Capture the cell that displays the provided text and extract its (X, Y) central coordinate. 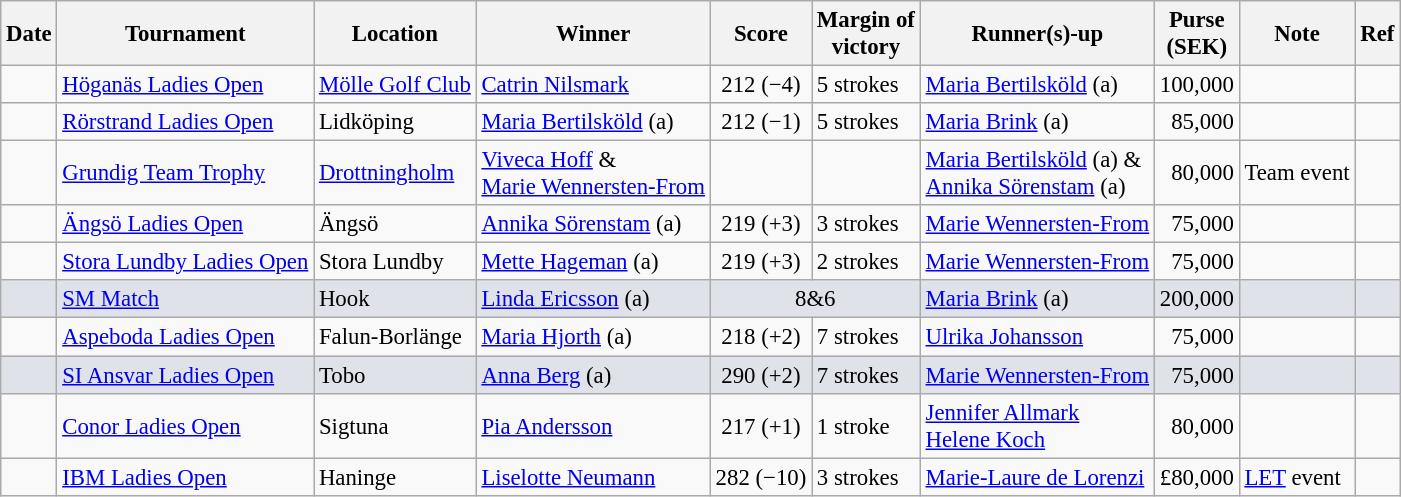
Grundig Team Trophy (186, 174)
Maria Bertilsköld (a) & Annika Sörenstam (a) (1037, 174)
Mölle Golf Club (395, 85)
LET event (1297, 477)
Drottningholm (395, 174)
Mette Hageman (a) (593, 262)
290 (+2) (760, 375)
Ängsö (395, 224)
Team event (1297, 174)
100,000 (1196, 85)
Winner (593, 34)
212 (−4) (760, 85)
Tournament (186, 34)
Pia Andersson (593, 426)
200,000 (1196, 299)
Liselotte Neumann (593, 477)
Purse(SEK) (1196, 34)
Date (29, 34)
8&6 (815, 299)
Aspeboda Ladies Open (186, 337)
Conor Ladies Open (186, 426)
£80,000 (1196, 477)
Ulrika Johansson (1037, 337)
Rörstrand Ladies Open (186, 122)
Ref (1378, 34)
Marie-Laure de Lorenzi (1037, 477)
Annika Sörenstam (a) (593, 224)
Sigtuna (395, 426)
SI Ansvar Ladies Open (186, 375)
218 (+2) (760, 337)
Catrin Nilsmark (593, 85)
212 (−1) (760, 122)
Haninge (395, 477)
Location (395, 34)
Ängsö Ladies Open (186, 224)
217 (+1) (760, 426)
Maria Hjorth (a) (593, 337)
Anna Berg (a) (593, 375)
Note (1297, 34)
85,000 (1196, 122)
Runner(s)-up (1037, 34)
IBM Ladies Open (186, 477)
Hook (395, 299)
282 (−10) (760, 477)
Jennifer Allmark Helene Koch (1037, 426)
Stora Lundby Ladies Open (186, 262)
1 stroke (866, 426)
Tobo (395, 375)
Stora Lundby (395, 262)
Viveca Hoff & Marie Wennersten-From (593, 174)
Score (760, 34)
Falun-Borlänge (395, 337)
Lidköping (395, 122)
Margin ofvictory (866, 34)
2 strokes (866, 262)
Linda Ericsson (a) (593, 299)
SM Match (186, 299)
Höganäs Ladies Open (186, 85)
